Extract the [X, Y] coordinate from the center of the cell holding the provided text.  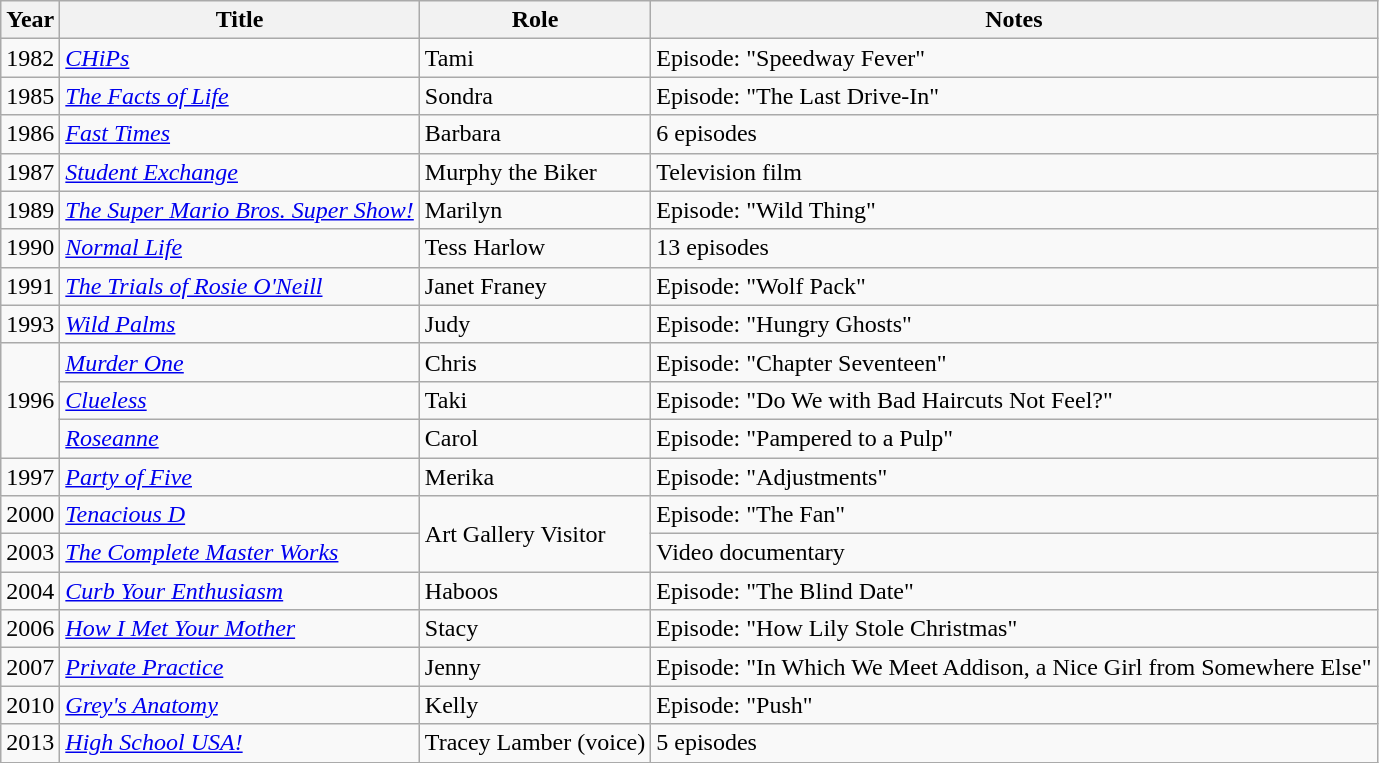
2007 [30, 667]
Episode: "Do We with Bad Haircuts Not Feel?" [1014, 400]
Role [534, 20]
Episode: "The Last Drive-In" [1014, 96]
Episode: "The Fan" [1014, 515]
Student Exchange [240, 172]
1990 [30, 248]
CHiPs [240, 58]
Clueless [240, 400]
Private Practice [240, 667]
Episode: "Hungry Ghosts" [1014, 324]
Episode: "Chapter Seventeen" [1014, 362]
1989 [30, 210]
Fast Times [240, 134]
2013 [30, 743]
The Facts of Life [240, 96]
Roseanne [240, 438]
Carol [534, 438]
Murder One [240, 362]
Episode: "Wolf Pack" [1014, 286]
Wild Palms [240, 324]
Marilyn [534, 210]
Title [240, 20]
13 episodes [1014, 248]
Tess Harlow [534, 248]
Episode: "Speedway Fever" [1014, 58]
2010 [30, 705]
Normal Life [240, 248]
1991 [30, 286]
Art Gallery Visitor [534, 534]
Episode: "In Which We Meet Addison, a Nice Girl from Somewhere Else" [1014, 667]
Stacy [534, 629]
Episode: "The Blind Date" [1014, 591]
The Trials of Rosie O'Neill [240, 286]
5 episodes [1014, 743]
Curb Your Enthusiasm [240, 591]
2003 [30, 553]
Episode: "How Lily Stole Christmas" [1014, 629]
Video documentary [1014, 553]
Tracey Lamber (voice) [534, 743]
1985 [30, 96]
Grey's Anatomy [240, 705]
6 episodes [1014, 134]
Party of Five [240, 477]
High School USA! [240, 743]
Taki [534, 400]
Jenny [534, 667]
Merika [534, 477]
Episode: "Wild Thing" [1014, 210]
Sondra [534, 96]
Episode: "Adjustments" [1014, 477]
Chris [534, 362]
2006 [30, 629]
1986 [30, 134]
1993 [30, 324]
2004 [30, 591]
How I Met Your Mother [240, 629]
1997 [30, 477]
Kelly [534, 705]
1987 [30, 172]
Haboos [534, 591]
The Super Mario Bros. Super Show! [240, 210]
Tenacious D [240, 515]
Notes [1014, 20]
Tami [534, 58]
1996 [30, 400]
Episode: "Push" [1014, 705]
Barbara [534, 134]
2000 [30, 515]
Television film [1014, 172]
Episode: "Pampered to a Pulp" [1014, 438]
Judy [534, 324]
The Complete Master Works [240, 553]
1982 [30, 58]
Murphy the Biker [534, 172]
Janet Franey [534, 286]
Year [30, 20]
